Detect which cell encompasses the target text, then output its (x, y) center coordinate. 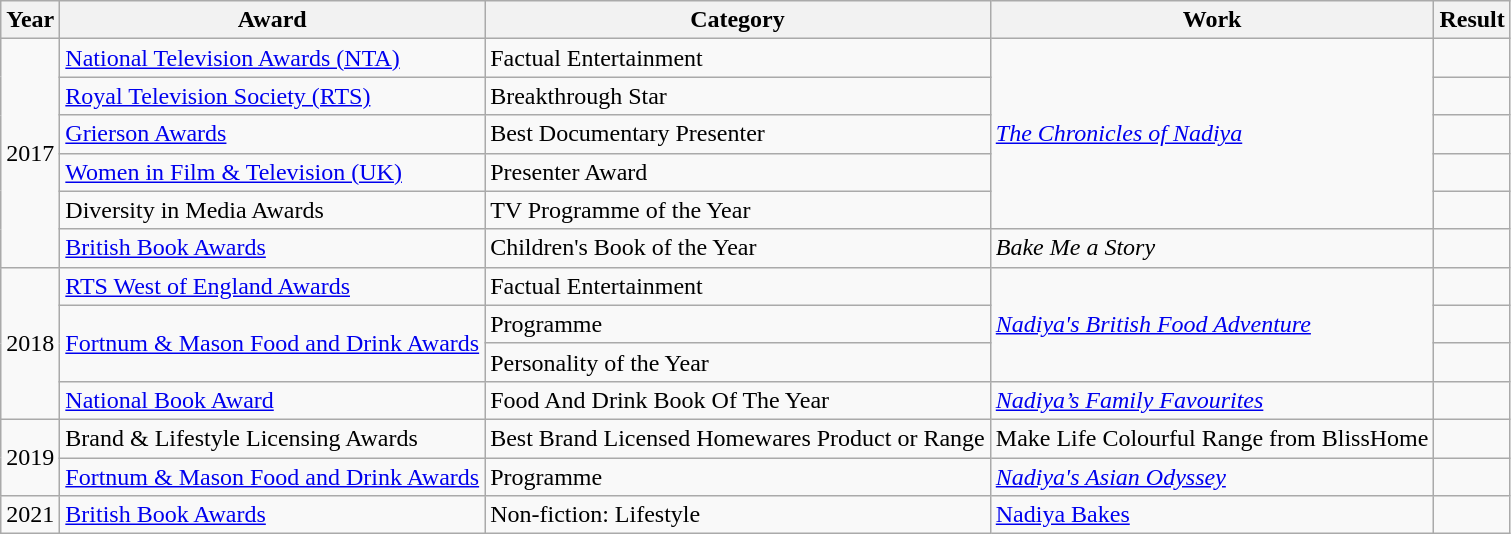
Bake Me a Story (1212, 248)
Food And Drink Book Of The Year (738, 400)
Award (272, 20)
Grierson Awards (272, 134)
Best Brand Licensed Homewares Product or Range (738, 438)
Breakthrough Star (738, 96)
Nadiya Bakes (1212, 515)
Women in Film & Television (UK) (272, 172)
Year (30, 20)
RTS West of England Awards (272, 286)
2018 (30, 343)
Make Life Colourful Range from BlissHome (1212, 438)
TV Programme of the Year (738, 210)
Personality of the Year (738, 362)
2017 (30, 153)
2019 (30, 457)
Diversity in Media Awards (272, 210)
Royal Television Society (RTS) (272, 96)
Best Documentary Presenter (738, 134)
Nadiya's Asian Odyssey (1212, 477)
Presenter Award (738, 172)
Result (1472, 20)
Children's Book of the Year (738, 248)
The Chronicles of Nadiya (1212, 134)
Non-fiction: Lifestyle (738, 515)
Brand & Lifestyle Licensing Awards (272, 438)
Nadiya's British Food Adventure (1212, 324)
Category (738, 20)
Nadiya’s Family Favourites (1212, 400)
National Book Award (272, 400)
Work (1212, 20)
2021 (30, 515)
National Television Awards (NTA) (272, 58)
